Return (X, Y) of the center of cell containing provided text 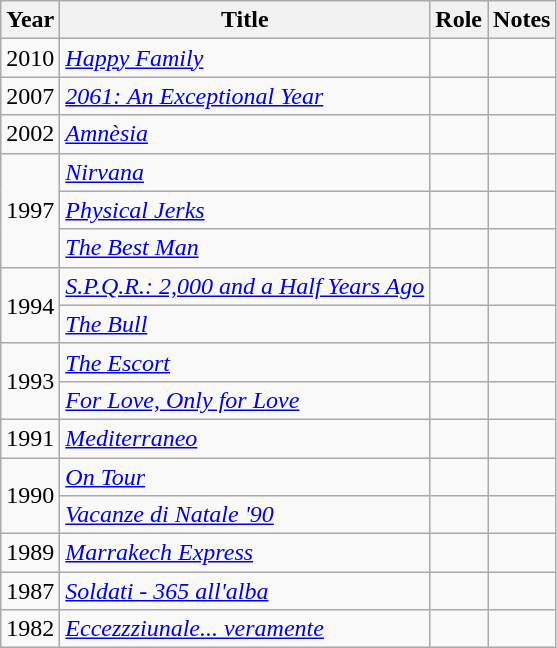
Amnèsia (245, 134)
For Love, Only for Love (245, 400)
The Bull (245, 324)
1991 (30, 438)
1997 (30, 210)
2007 (30, 96)
Soldati - 365 all'alba (245, 591)
1987 (30, 591)
Vacanze di Natale '90 (245, 515)
2002 (30, 134)
2061: An Exceptional Year (245, 96)
1982 (30, 629)
Role (459, 20)
S.P.Q.R.: 2,000 and a Half Years Ago (245, 286)
Nirvana (245, 172)
1990 (30, 496)
Happy Family (245, 58)
Eccezzziunale... veramente (245, 629)
Marrakech Express (245, 553)
The Best Man (245, 248)
Physical Jerks (245, 210)
The Escort (245, 362)
Title (245, 20)
On Tour (245, 477)
2010 (30, 58)
Mediterraneo (245, 438)
Year (30, 20)
1994 (30, 305)
1989 (30, 553)
1993 (30, 381)
Notes (522, 20)
